Determine the (x, y) coordinate at the center of the cell enclosing the given text.  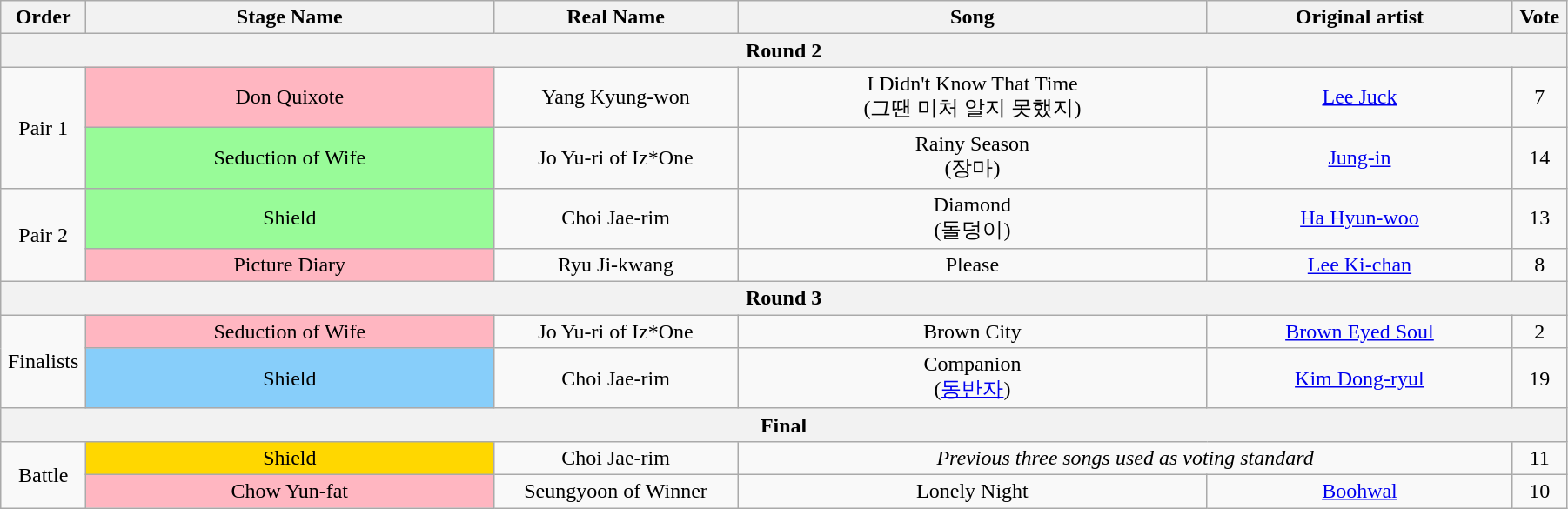
10 (1539, 491)
Round 2 (784, 50)
Finalists (44, 362)
I Didn't Know That Time(그땐 미처 알지 못했지) (973, 97)
Original artist (1359, 17)
Seungyoon of Winner (616, 491)
Ryu Ji-kwang (616, 265)
Picture Diary (290, 265)
13 (1539, 218)
Brown City (973, 332)
Rainy Season(장마) (973, 157)
Real Name (616, 17)
Lee Juck (1359, 97)
Lee Ki-chan (1359, 265)
Final (784, 425)
Pair 1 (44, 127)
19 (1539, 378)
14 (1539, 157)
Please (973, 265)
2 (1539, 332)
8 (1539, 265)
Don Quixote (290, 97)
Kim Dong-ryul (1359, 378)
Song (973, 17)
Round 3 (784, 298)
Chow Yun-fat (290, 491)
Ha Hyun-woo (1359, 218)
7 (1539, 97)
Order (44, 17)
Vote (1539, 17)
Previous three songs used as voting standard (1125, 458)
Companion(동반자) (973, 378)
Jung-in (1359, 157)
Diamond(돌덩이) (973, 218)
Stage Name (290, 17)
11 (1539, 458)
Battle (44, 474)
Pair 2 (44, 235)
Lonely Night (973, 491)
Boohwal (1359, 491)
Brown Eyed Soul (1359, 332)
Yang Kyung-won (616, 97)
